Capture the cell that displays the provided text and extract its [X, Y] central coordinate. 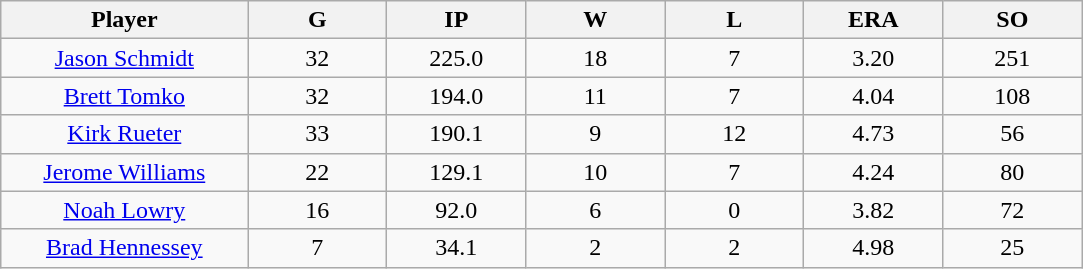
56 [1012, 134]
108 [1012, 96]
16 [318, 210]
3.20 [874, 58]
9 [596, 134]
3.82 [874, 210]
Player [124, 20]
Jason Schmidt [124, 58]
W [596, 20]
ERA [874, 20]
12 [734, 134]
Brad Hennessey [124, 248]
80 [1012, 172]
Noah Lowry [124, 210]
4.98 [874, 248]
92.0 [456, 210]
194.0 [456, 96]
34.1 [456, 248]
6 [596, 210]
225.0 [456, 58]
Kirk Rueter [124, 134]
22 [318, 172]
129.1 [456, 172]
4.04 [874, 96]
190.1 [456, 134]
10 [596, 172]
SO [1012, 20]
Jerome Williams [124, 172]
4.24 [874, 172]
L [734, 20]
25 [1012, 248]
0 [734, 210]
G [318, 20]
18 [596, 58]
33 [318, 134]
4.73 [874, 134]
72 [1012, 210]
11 [596, 96]
Brett Tomko [124, 96]
251 [1012, 58]
IP [456, 20]
